Return [x, y] of the center of cell containing provided text 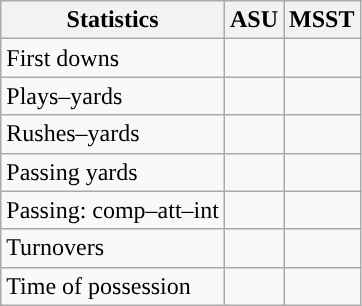
First downs [113, 58]
Plays–yards [113, 96]
Time of possession [113, 286]
Turnovers [113, 248]
Passing yards [113, 172]
MSST [322, 20]
Passing: comp–att–int [113, 210]
Statistics [113, 20]
Rushes–yards [113, 134]
ASU [254, 20]
